Pinpoint the cell where the given text exists, returning its [x, y] midpoint coordinate. 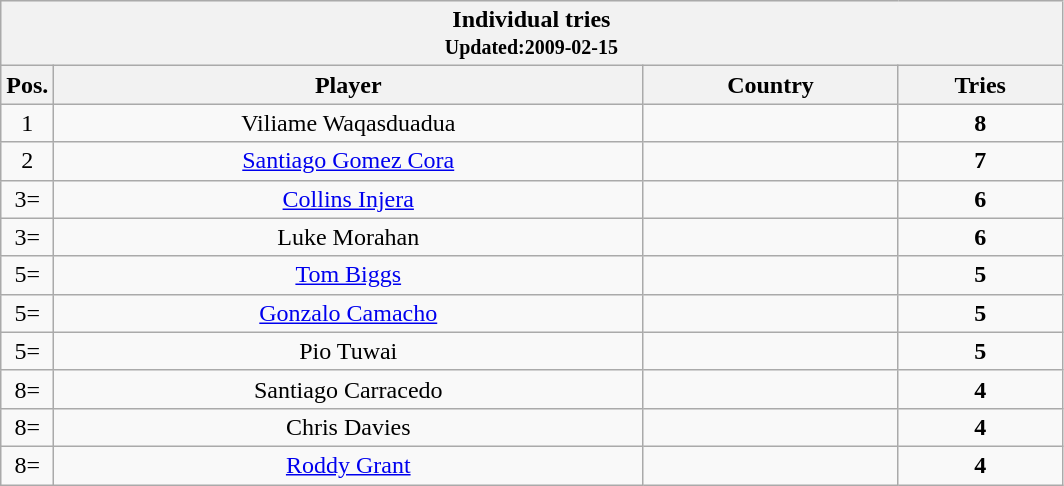
8 [980, 123]
Collins Injera [348, 199]
Player [348, 85]
Roddy Grant [348, 465]
1 [28, 123]
Pio Tuwai [348, 351]
Tom Biggs [348, 275]
Luke Morahan [348, 237]
7 [980, 161]
Viliame Waqasduadua [348, 123]
Chris Davies [348, 427]
Santiago Carracedo [348, 389]
Individual tries Updated:2009-02-15 [532, 34]
Gonzalo Camacho [348, 313]
Santiago Gomez Cora [348, 161]
2 [28, 161]
Pos. [28, 85]
Tries [980, 85]
Country [771, 85]
